Pinpoint the cell where the given text exists, returning its (X, Y) midpoint coordinate. 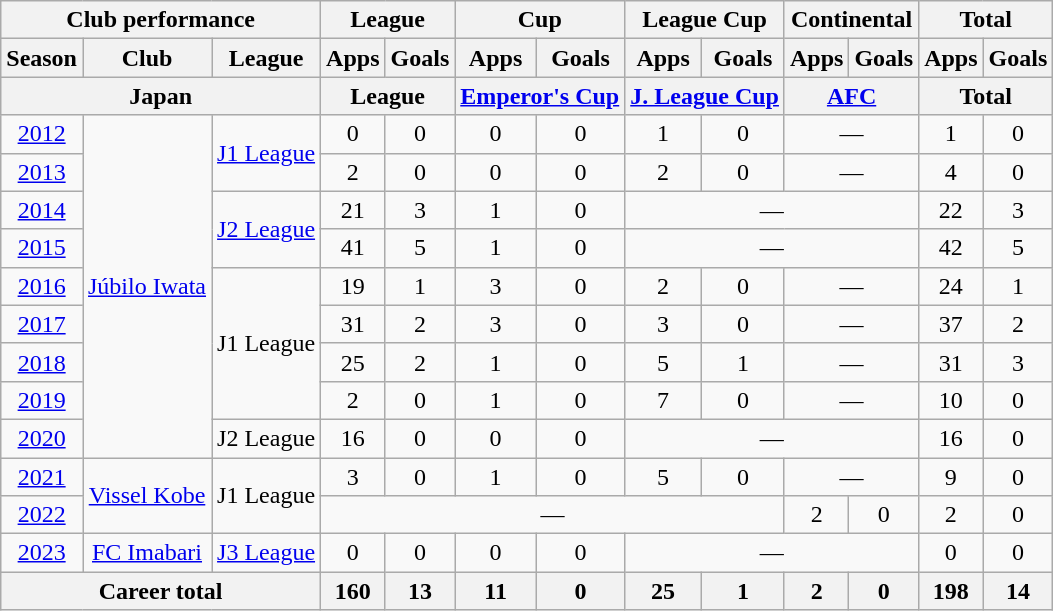
22 (951, 210)
2021 (42, 477)
41 (353, 248)
42 (951, 248)
J3 League (266, 553)
Vissel Kobe (146, 496)
AFC (851, 96)
13 (420, 591)
7 (664, 400)
2020 (42, 438)
Season (42, 58)
2018 (42, 362)
League Cup (705, 20)
9 (951, 477)
2022 (42, 515)
2019 (42, 400)
37 (951, 324)
Career total (161, 591)
2017 (42, 324)
J. League Cup (705, 96)
2014 (42, 210)
19 (353, 286)
21 (353, 210)
Continental (851, 20)
14 (1018, 591)
198 (951, 591)
Júbilo Iwata (146, 286)
2013 (42, 172)
Cup (540, 20)
10 (951, 400)
2023 (42, 553)
FC Imabari (146, 553)
Emperor's Cup (540, 96)
11 (496, 591)
160 (353, 591)
2015 (42, 248)
24 (951, 286)
Club performance (161, 20)
Club (146, 58)
Japan (161, 96)
2016 (42, 286)
2012 (42, 134)
4 (951, 172)
